Extract the (x, y) coordinate from the center of the cell holding the provided text.  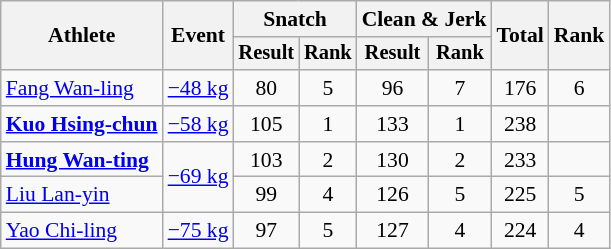
Clean & Jerk (424, 19)
−58 kg (198, 124)
Liu Lan-yin (82, 195)
Snatch (296, 19)
−48 kg (198, 88)
238 (520, 124)
103 (267, 160)
Yao Chi-ling (82, 231)
127 (393, 231)
225 (520, 195)
233 (520, 160)
−69 kg (198, 178)
Kuo Hsing-chun (82, 124)
133 (393, 124)
224 (520, 231)
130 (393, 160)
126 (393, 195)
105 (267, 124)
99 (267, 195)
97 (267, 231)
−75 kg (198, 231)
7 (460, 88)
80 (267, 88)
Total (520, 36)
6 (580, 88)
Event (198, 36)
Fang Wan-ling (82, 88)
176 (520, 88)
Athlete (82, 36)
Hung Wan-ting (82, 160)
96 (393, 88)
